For the text-containing cell, return its midpoint in [X, Y] coordinate format. 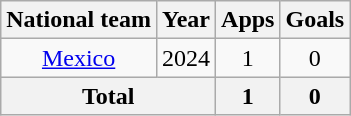
Mexico [79, 58]
2024 [186, 58]
Goals [315, 20]
Total [108, 96]
Year [186, 20]
National team [79, 20]
Apps [248, 20]
